Capture the cell that displays the provided text and extract its (X, Y) central coordinate. 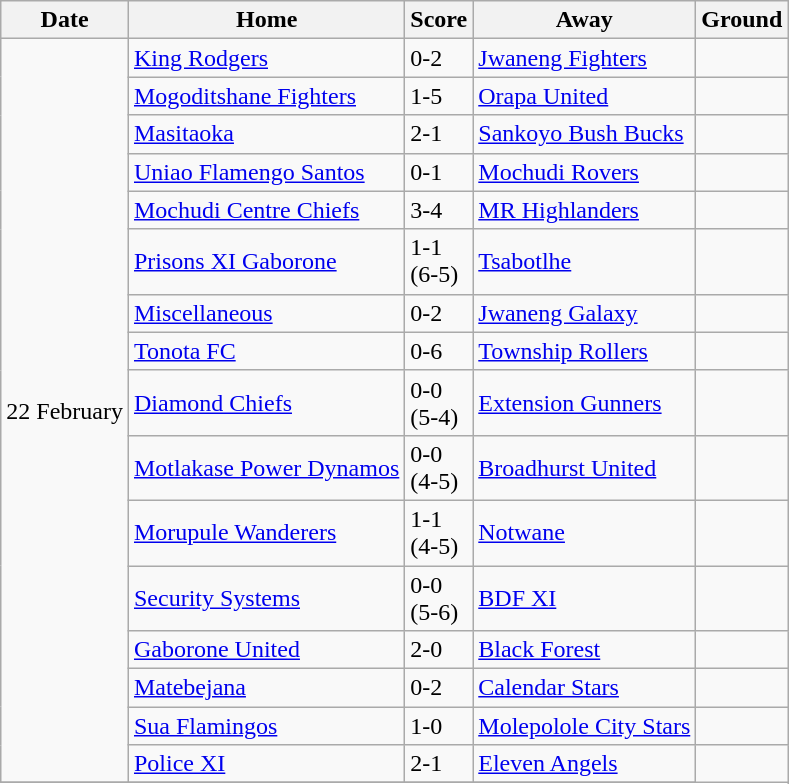
Prisons XI Gaborone (266, 262)
Mogoditshane Fighters (266, 96)
Date (65, 20)
Molepolole City Stars (584, 726)
Broadhurst United (584, 468)
0-0(4-5) (439, 468)
Uniao Flamengo Santos (266, 172)
Diamond Chiefs (266, 402)
BDF XI (584, 598)
Tonota FC (266, 351)
MR Highlanders (584, 210)
Mochudi Rovers (584, 172)
1-1(4-5) (439, 532)
Matebejana (266, 688)
Township Rollers (584, 351)
Ground (742, 20)
Tsabotlhe (584, 262)
Jwaneng Fighters (584, 58)
Calendar Stars (584, 688)
Black Forest (584, 650)
Sankoyo Bush Bucks (584, 134)
Away (584, 20)
Security Systems (266, 598)
Extension Gunners (584, 402)
3-4 (439, 210)
0-0(5-6) (439, 598)
Miscellaneous (266, 313)
Motlakase Power Dynamos (266, 468)
Score (439, 20)
Sua Flamingos (266, 726)
Home (266, 20)
0-6 (439, 351)
Notwane (584, 532)
Gaborone United (266, 650)
Masitaoka (266, 134)
1-1(6-5) (439, 262)
22 February (65, 411)
Jwaneng Galaxy (584, 313)
0-0(5-4) (439, 402)
1-0 (439, 726)
Morupule Wanderers (266, 532)
Police XI (266, 764)
Eleven Angels (584, 764)
2-0 (439, 650)
Orapa United (584, 96)
1-5 (439, 96)
0-1 (439, 172)
Mochudi Centre Chiefs (266, 210)
King Rodgers (266, 58)
